For the text-containing cell, return its midpoint in [X, Y] coordinate format. 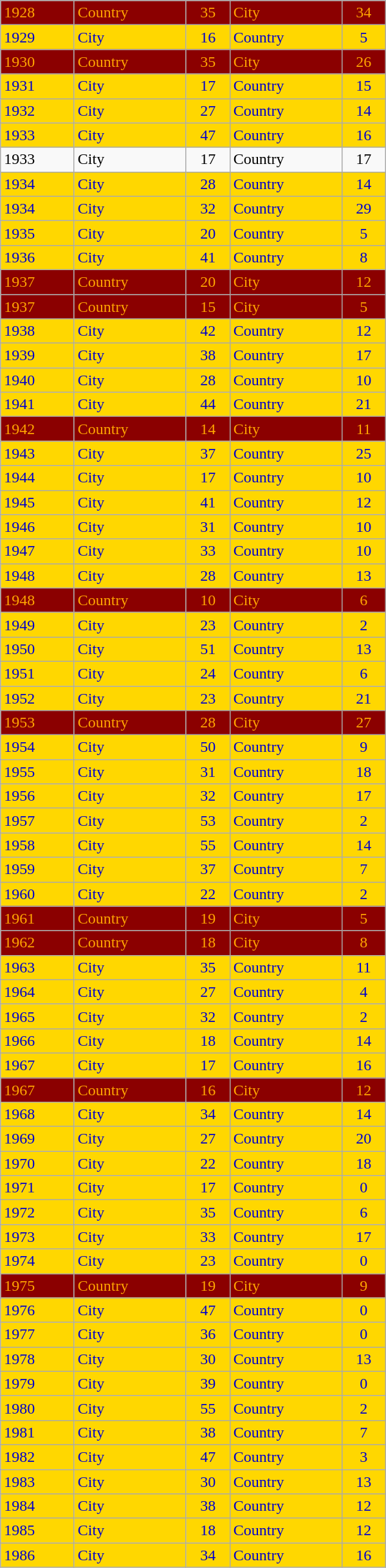
1935 [37, 233]
1982 [37, 1457]
1946 [37, 527]
1932 [37, 111]
50 [208, 747]
1975 [37, 1286]
1979 [37, 1383]
1958 [37, 845]
29 [363, 208]
42 [208, 331]
1945 [37, 502]
1939 [37, 356]
1959 [37, 870]
1943 [37, 453]
1961 [37, 918]
1957 [37, 821]
1981 [37, 1432]
1949 [37, 624]
36 [208, 1335]
1940 [37, 380]
1928 [37, 13]
1930 [37, 62]
1965 [37, 1016]
1966 [37, 1041]
1962 [37, 943]
1960 [37, 894]
1970 [37, 1163]
1972 [37, 1212]
1952 [37, 698]
1973 [37, 1237]
1977 [37, 1335]
4 [363, 992]
1956 [37, 796]
39 [208, 1383]
51 [208, 649]
44 [208, 405]
1963 [37, 967]
1974 [37, 1261]
3 [363, 1457]
1978 [37, 1359]
24 [208, 673]
1947 [37, 551]
1968 [37, 1115]
53 [208, 821]
1969 [37, 1139]
1984 [37, 1506]
1944 [37, 478]
1931 [37, 86]
1983 [37, 1481]
1938 [37, 331]
1951 [37, 673]
1955 [37, 772]
1980 [37, 1408]
26 [363, 62]
1971 [37, 1188]
1942 [37, 429]
1985 [37, 1531]
1941 [37, 405]
1929 [37, 37]
1950 [37, 649]
1953 [37, 723]
25 [363, 453]
1954 [37, 747]
1936 [37, 257]
1986 [37, 1555]
1976 [37, 1310]
1964 [37, 992]
